Identify which cell holds the provided text, then report its [X, Y] central coordinate. 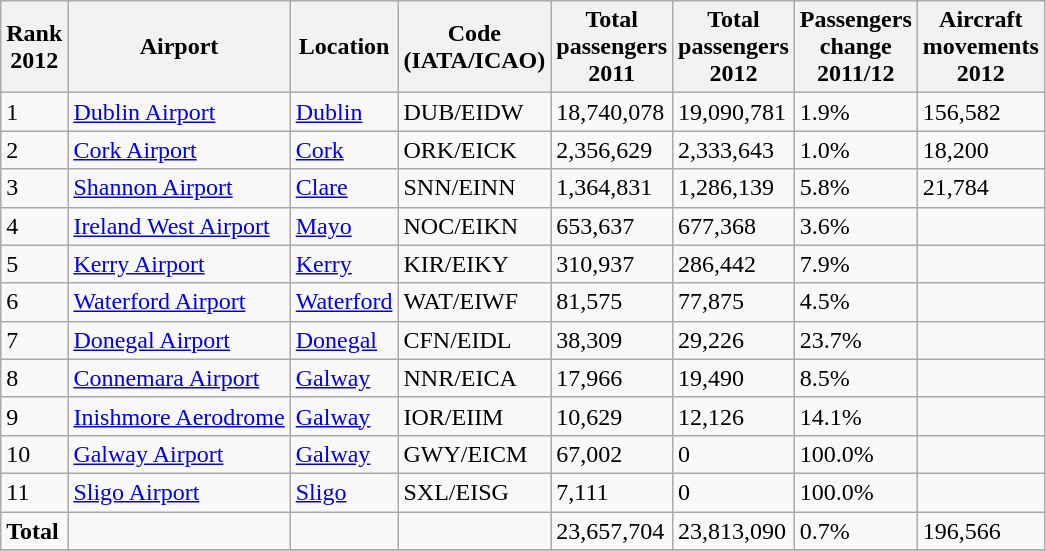
2,356,629 [612, 150]
8 [34, 378]
310,937 [612, 264]
ORK/EICK [474, 150]
Waterford Airport [179, 302]
Galway Airport [179, 454]
17,966 [612, 378]
2 [34, 150]
8.5% [856, 378]
9 [34, 416]
Passengerschange2011/12 [856, 47]
10,629 [612, 416]
Shannon Airport [179, 188]
NNR/EICA [474, 378]
Mayo [344, 226]
Location [344, 47]
11 [34, 492]
KIR/EIKY [474, 264]
Sligo Airport [179, 492]
NOC/EIKN [474, 226]
3.6% [856, 226]
10 [34, 454]
CFN/EIDL [474, 340]
Waterford [344, 302]
GWY/EICM [474, 454]
1 [34, 112]
Inishmore Aerodrome [179, 416]
Kerry [344, 264]
14.1% [856, 416]
Ireland West Airport [179, 226]
29,226 [734, 340]
Code(IATA/ICAO) [474, 47]
677,368 [734, 226]
18,740,078 [612, 112]
156,582 [980, 112]
Totalpassengers2011 [612, 47]
12,126 [734, 416]
6 [34, 302]
Connemara Airport [179, 378]
Airport [179, 47]
5 [34, 264]
653,637 [612, 226]
DUB/EIDW [474, 112]
77,875 [734, 302]
Dublin [344, 112]
4 [34, 226]
0.7% [856, 531]
Cork Airport [179, 150]
3 [34, 188]
21,784 [980, 188]
4.5% [856, 302]
196,566 [980, 531]
1.0% [856, 150]
IOR/EIIM [474, 416]
23,657,704 [612, 531]
38,309 [612, 340]
286,442 [734, 264]
23,813,090 [734, 531]
67,002 [612, 454]
7,111 [612, 492]
81,575 [612, 302]
SXL/EISG [474, 492]
19,490 [734, 378]
5.8% [856, 188]
Totalpassengers2012 [734, 47]
Total [34, 531]
Donegal [344, 340]
18,200 [980, 150]
7 [34, 340]
Cork [344, 150]
Sligo [344, 492]
1,286,139 [734, 188]
SNN/EINN [474, 188]
Rank2012 [34, 47]
Dublin Airport [179, 112]
23.7% [856, 340]
Aircraftmovements2012 [980, 47]
WAT/EIWF [474, 302]
19,090,781 [734, 112]
2,333,643 [734, 150]
7.9% [856, 264]
Kerry Airport [179, 264]
1,364,831 [612, 188]
1.9% [856, 112]
Donegal Airport [179, 340]
Clare [344, 188]
